Capture the cell that displays the provided text and extract its [X, Y] central coordinate. 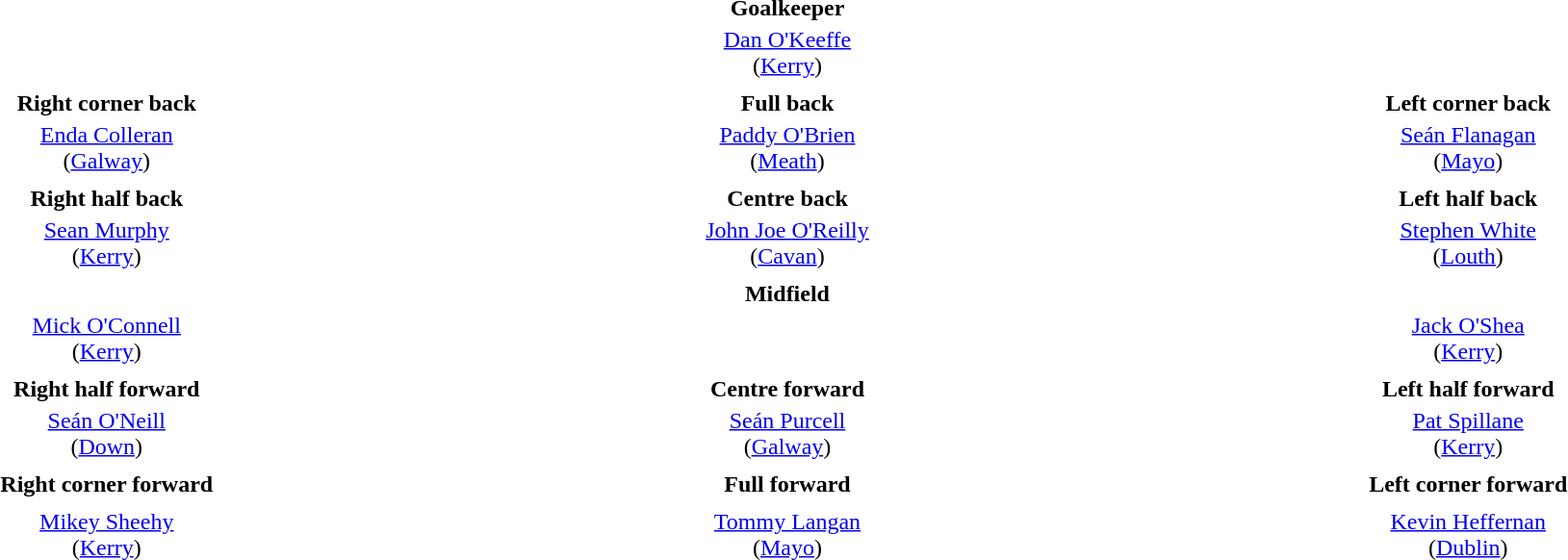
Centre back [787, 198]
Midfield [787, 293]
Full back [787, 103]
Dan O'Keeffe(Kerry) [787, 52]
John Joe O'Reilly(Cavan) [787, 242]
Centre forward [787, 389]
Full forward [787, 484]
Paddy O'Brien(Meath) [787, 148]
Seán Purcell(Galway) [787, 433]
